Capture the cell that displays the provided text and extract its [X, Y] central coordinate. 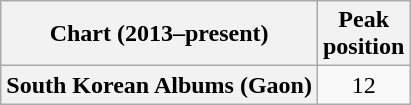
South Korean Albums (Gaon) [160, 85]
12 [363, 85]
Peakposition [363, 34]
Chart (2013–present) [160, 34]
